Pinpoint the cell where the given text exists, returning its (x, y) midpoint coordinate. 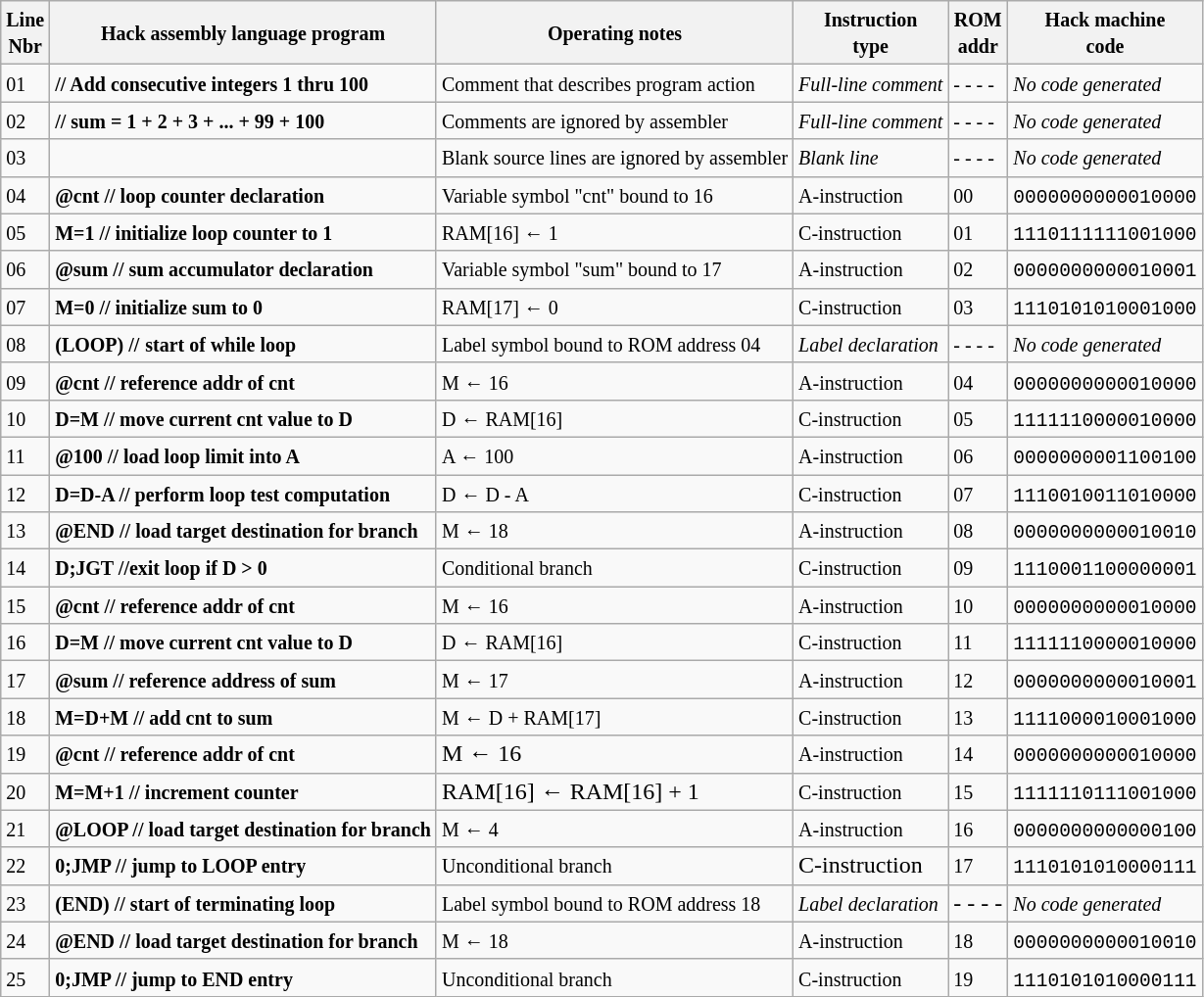
M ← D + RAM[17] (614, 717)
20 (25, 791)
Operating notes (614, 33)
M=1 // initialize loop counter to 1 (243, 232)
Label symbol bound to ROM address 18 (614, 903)
Comment that describes program action (614, 83)
21 (25, 829)
1111000010001000 (1105, 717)
Hack assembly language program (243, 33)
1110111111001000 (1105, 232)
1110001100000001 (1105, 568)
(END) // start of terminating loop (243, 903)
0;JMP // jump to LOOP entry (243, 866)
M ← 17 (614, 680)
ROMaddr (978, 33)
Blank line (871, 158)
1110010011010000 (1105, 493)
Variable symbol "cnt" bound to 16 (614, 195)
LineNbr (25, 33)
Blank source lines are ignored by assembler (614, 158)
RAM[17] ← 0 (614, 307)
M=0 // initialize sum to 0 (243, 307)
Hack machinecode (1105, 33)
Label symbol bound to ROM address 04 (614, 344)
Instructiontype (871, 33)
Variable symbol "sum" bound to 17 (614, 269)
22 (25, 866)
@cnt // loop counter declaration (243, 195)
// Add consecutive integers 1 thru 100 (243, 83)
// sum = 1 + 2 + 3 + ... + 99 + 100 (243, 120)
25 (25, 977)
Comments are ignored by assembler (614, 120)
RAM[16] ← RAM[16] + 1 (614, 791)
1111110111001000 (1105, 791)
@sum // sum accumulator declaration (243, 269)
D=D-A // perform loop test computation (243, 493)
@sum // reference address of sum (243, 680)
0;JMP // jump to END entry (243, 977)
24 (25, 940)
A ← 100 (614, 455)
Conditional branch (614, 568)
(LOOP) // start of while loop (243, 344)
M=D+M // add cnt to sum (243, 717)
1110101010001000 (1105, 307)
0000000001100100 (1105, 455)
23 (25, 903)
M ← 4 (614, 829)
@100 // load loop limit into A (243, 455)
D ← D - A (614, 493)
M=M+1 // increment counter (243, 791)
RAM[16] ← 1 (614, 232)
D;JGT //exit loop if D > 0 (243, 568)
00 (978, 195)
0000000000000100 (1105, 829)
@LOOP // load target destination for branch (243, 829)
